Detect which cell encompasses the target text, then output its [X, Y] center coordinate. 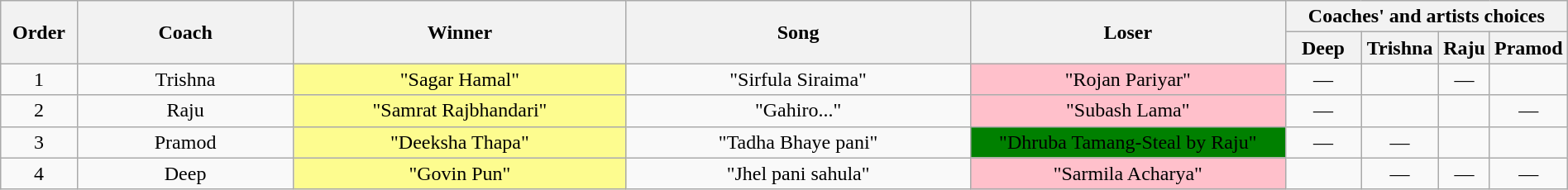
Order [39, 32]
"Tadha Bhaye pani" [798, 142]
"Rojan Pariyar" [1128, 79]
"Sarmila Acharya" [1128, 173]
"Deeksha Thapa" [460, 142]
"Govin Pun" [460, 173]
Coaches' and artists choices [1426, 17]
Song [798, 32]
4 [39, 173]
"Sagar Hamal" [460, 79]
2 [39, 111]
1 [39, 79]
Coach [185, 32]
3 [39, 142]
"Jhel pani sahula" [798, 173]
Loser [1128, 32]
"Gahiro..." [798, 111]
"Subash Lama" [1128, 111]
"Dhruba Tamang-Steal by Raju" [1128, 142]
Winner [460, 32]
"Sirfula Siraima" [798, 79]
"Samrat Rajbhandari" [460, 111]
